Extract the [X, Y] coordinate from the center of the cell holding the provided text.  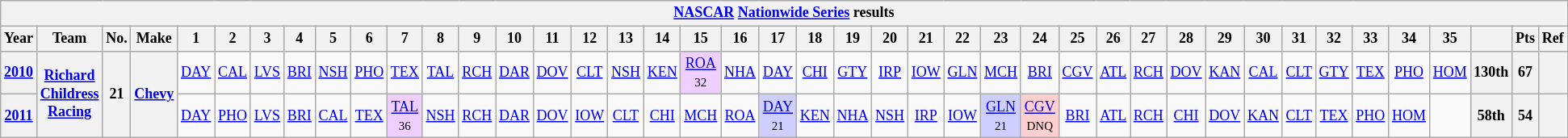
5 [333, 39]
2010 [19, 73]
33 [1371, 39]
Team [69, 39]
58th [1491, 116]
12 [589, 39]
3 [266, 39]
4 [299, 39]
2011 [19, 116]
31 [1298, 39]
Pts [1526, 39]
No. [116, 39]
9 [477, 39]
2 [233, 39]
Richard Childress Racing [69, 94]
54 [1526, 116]
Make [154, 39]
GLN21 [1001, 116]
NASCAR Nationwide Series results [784, 13]
16 [740, 39]
34 [1410, 39]
29 [1225, 39]
Chevy [154, 94]
8 [441, 39]
10 [515, 39]
20 [890, 39]
23 [1001, 39]
18 [815, 39]
TAL [441, 73]
30 [1264, 39]
24 [1040, 39]
27 [1149, 39]
130th [1491, 73]
ROA32 [701, 73]
GLN [962, 73]
1 [196, 39]
15 [701, 39]
25 [1077, 39]
ROA [740, 116]
6 [370, 39]
11 [552, 39]
Ref [1553, 39]
28 [1186, 39]
14 [662, 39]
DAY21 [778, 116]
26 [1113, 39]
67 [1526, 73]
22 [962, 39]
13 [627, 39]
CGVDNQ [1040, 116]
19 [853, 39]
TAL36 [405, 116]
35 [1450, 39]
CGV [1077, 73]
32 [1334, 39]
7 [405, 39]
Year [19, 39]
17 [778, 39]
